Detect which cell encompasses the target text, then output its (x, y) center coordinate. 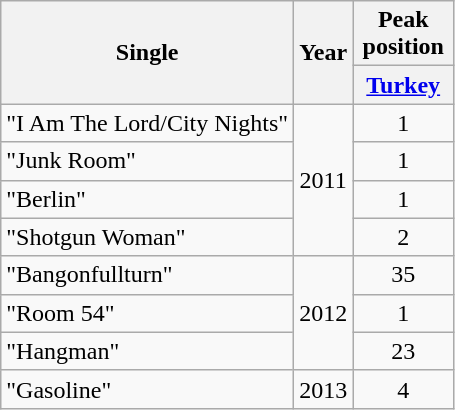
Turkey (404, 85)
23 (404, 351)
2 (404, 237)
"Junk Room" (148, 161)
"Bangonfullturn" (148, 275)
2013 (324, 389)
35 (404, 275)
"Room 54" (148, 313)
"I Am The Lord/City Nights" (148, 123)
"Gasoline" (148, 389)
4 (404, 389)
"Berlin" (148, 199)
2012 (324, 313)
Year (324, 52)
"Shotgun Woman" (148, 237)
"Hangman" (148, 351)
Single (148, 52)
2011 (324, 180)
Peak position (404, 34)
